Find where the given text appears and provide that cell's center as [X, Y] coordinate. 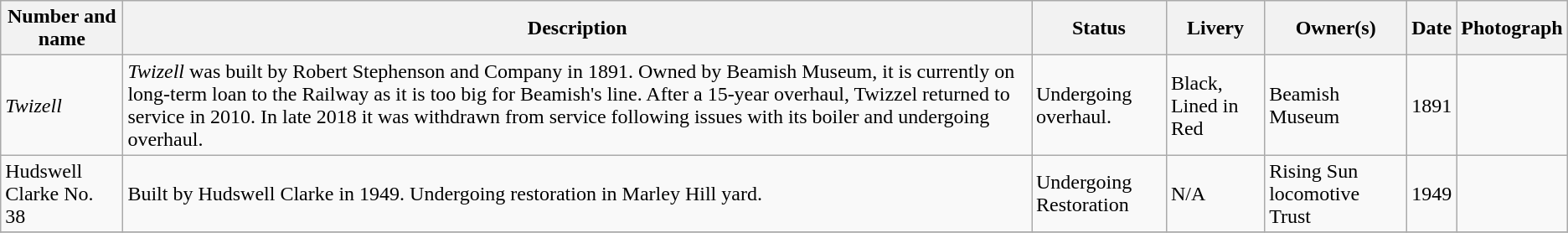
Description [578, 28]
1949 [1432, 194]
Rising Sun locomotive Trust [1336, 194]
Undergoing Restoration [1099, 194]
1891 [1432, 106]
Hudswell Clarke No. 38 [62, 194]
Built by Hudswell Clarke in 1949. Undergoing restoration in Marley Hill yard. [578, 194]
Date [1432, 28]
Twizell [62, 106]
Number and name [62, 28]
Beamish Museum [1336, 106]
N/A [1215, 194]
Livery [1215, 28]
Owner(s) [1336, 28]
Undergoing overhaul. [1099, 106]
Black, Lined in Red [1215, 106]
Status [1099, 28]
Photograph [1512, 28]
